Return the (x, y) coordinate for the center point of the cell that contains the specified text.  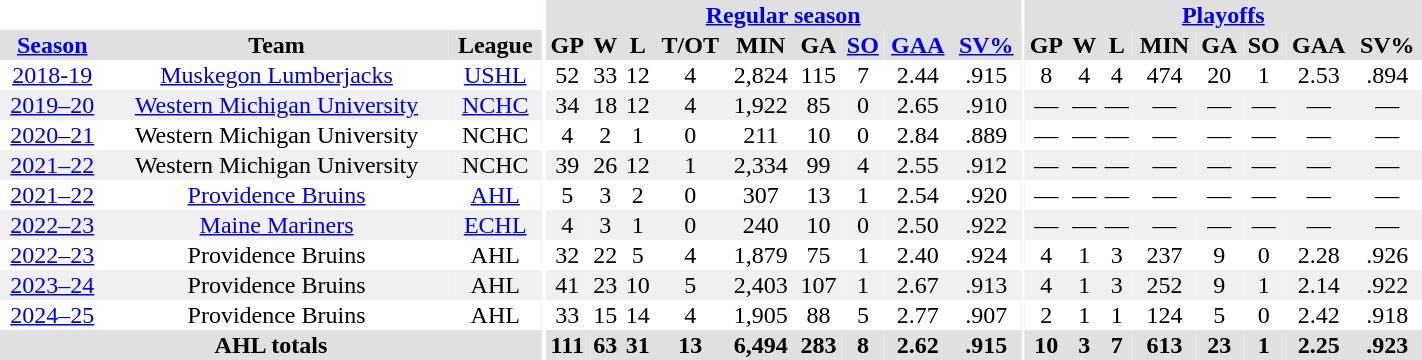
115 (818, 75)
88 (818, 315)
AHL totals (271, 345)
85 (818, 105)
Muskegon Lumberjacks (277, 75)
T/OT (690, 45)
2.28 (1319, 255)
2,403 (761, 285)
.912 (986, 165)
2.65 (918, 105)
2.50 (918, 225)
.889 (986, 135)
240 (761, 225)
474 (1164, 75)
18 (605, 105)
.923 (1388, 345)
Regular season (782, 15)
613 (1164, 345)
Maine Mariners (277, 225)
.920 (986, 195)
2024–25 (52, 315)
26 (605, 165)
63 (605, 345)
.926 (1388, 255)
2.84 (918, 135)
211 (761, 135)
237 (1164, 255)
124 (1164, 315)
111 (567, 345)
League (496, 45)
USHL (496, 75)
15 (605, 315)
2.67 (918, 285)
Team (277, 45)
2.40 (918, 255)
39 (567, 165)
2.62 (918, 345)
2.42 (1319, 315)
283 (818, 345)
.913 (986, 285)
6,494 (761, 345)
.910 (986, 105)
2,824 (761, 75)
2,334 (761, 165)
20 (1220, 75)
2023–24 (52, 285)
34 (567, 105)
41 (567, 285)
1,922 (761, 105)
307 (761, 195)
1,905 (761, 315)
99 (818, 165)
2.14 (1319, 285)
22 (605, 255)
2020–21 (52, 135)
252 (1164, 285)
2.54 (918, 195)
ECHL (496, 225)
Season (52, 45)
14 (638, 315)
2.77 (918, 315)
75 (818, 255)
Playoffs (1223, 15)
52 (567, 75)
31 (638, 345)
2018-19 (52, 75)
.894 (1388, 75)
1,879 (761, 255)
.918 (1388, 315)
107 (818, 285)
2019–20 (52, 105)
2.53 (1319, 75)
32 (567, 255)
2.55 (918, 165)
2.25 (1319, 345)
2.44 (918, 75)
.924 (986, 255)
.907 (986, 315)
